Extract the [x, y] coordinate from the center of the cell holding the provided text.  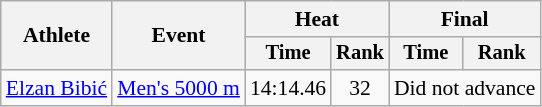
Final [465, 19]
Event [178, 36]
Men's 5000 m [178, 88]
Heat [317, 19]
Athlete [56, 36]
14:14.46 [288, 88]
32 [360, 88]
Did not advance [465, 88]
Elzan Bibić [56, 88]
